Output the [x, y] coordinate of the center of the cell containing the given text.  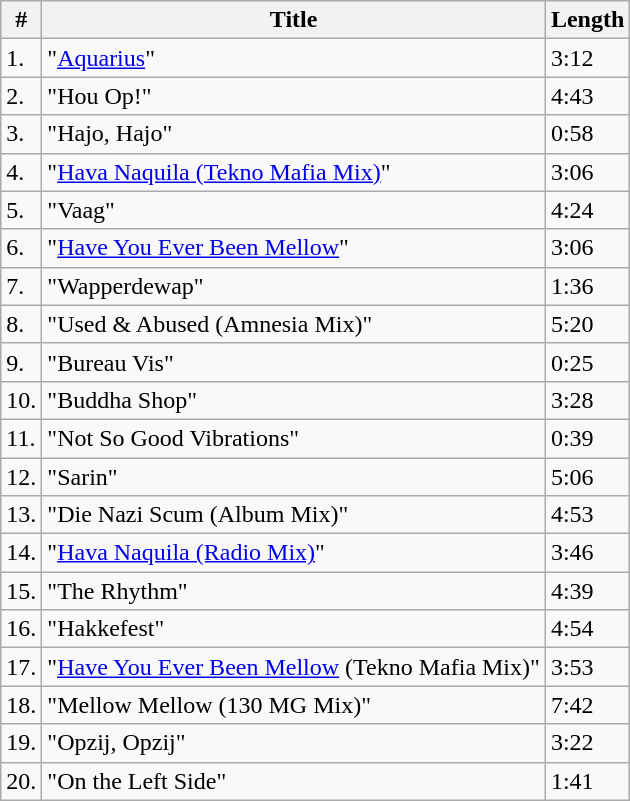
1:41 [587, 781]
4:43 [587, 96]
5:20 [587, 324]
0:58 [587, 134]
14. [22, 553]
3. [22, 134]
3:46 [587, 553]
# [22, 20]
"Hou Op!" [294, 96]
"Hava Naquila (Radio Mix)" [294, 553]
7:42 [587, 705]
4:53 [587, 515]
4:39 [587, 591]
18. [22, 705]
1:36 [587, 286]
"Hakkefest" [294, 629]
"Have You Ever Been Mellow" [294, 248]
0:39 [587, 438]
"Hava Naquila (Tekno Mafia Mix)" [294, 172]
3:22 [587, 743]
12. [22, 477]
8. [22, 324]
3:12 [587, 58]
"Not So Good Vibrations" [294, 438]
"The Rhythm" [294, 591]
13. [22, 515]
1. [22, 58]
4:24 [587, 210]
17. [22, 667]
"Sarin" [294, 477]
"Hajo, Hajo" [294, 134]
"Die Nazi Scum (Album Mix)" [294, 515]
"Have You Ever Been Mellow (Tekno Mafia Mix)" [294, 667]
5. [22, 210]
"Aquarius" [294, 58]
"Used & Abused (Amnesia Mix)" [294, 324]
Title [294, 20]
"Opzij, Opzij" [294, 743]
"Bureau Vis" [294, 362]
11. [22, 438]
"Wapperdewap" [294, 286]
"On the Left Side" [294, 781]
4. [22, 172]
5:06 [587, 477]
"Buddha Shop" [294, 400]
Length [587, 20]
4:54 [587, 629]
19. [22, 743]
9. [22, 362]
"Vaag" [294, 210]
0:25 [587, 362]
2. [22, 96]
20. [22, 781]
10. [22, 400]
16. [22, 629]
"Mellow Mellow (130 MG Mix)" [294, 705]
3:28 [587, 400]
6. [22, 248]
3:53 [587, 667]
15. [22, 591]
7. [22, 286]
